Locate the cell with the specified text and output its (x, y) center coordinate. 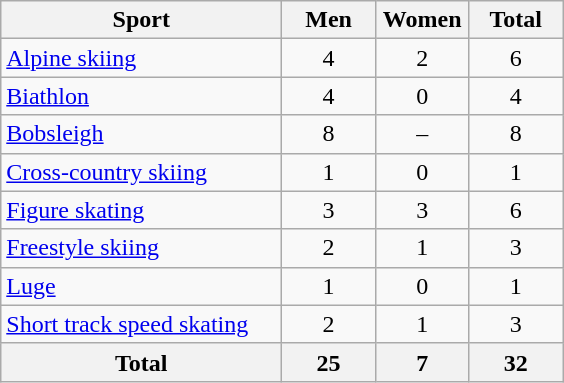
25 (329, 362)
Biathlon (142, 96)
– (422, 134)
Alpine skiing (142, 58)
Sport (142, 20)
32 (516, 362)
Women (422, 20)
Men (329, 20)
Freestyle skiing (142, 248)
Luge (142, 286)
7 (422, 362)
Cross-country skiing (142, 172)
Figure skating (142, 210)
Short track speed skating (142, 324)
Bobsleigh (142, 134)
